Output the (X, Y) coordinate of the center of the cell containing the given text.  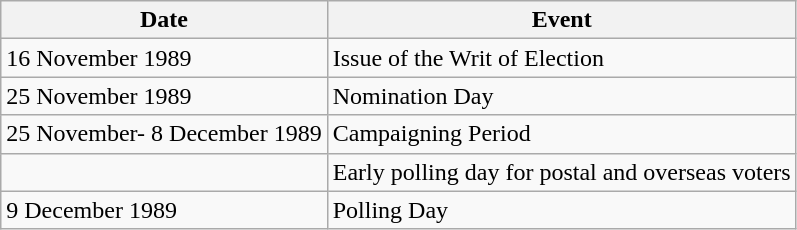
Issue of the Writ of Election (562, 58)
Nomination Day (562, 96)
Event (562, 20)
16 November 1989 (164, 58)
Campaigning Period (562, 134)
Date (164, 20)
Polling Day (562, 210)
9 December 1989 (164, 210)
25 November- 8 December 1989 (164, 134)
25 November 1989 (164, 96)
Early polling day for postal and overseas voters (562, 172)
